For the text-containing cell, return its midpoint in [x, y] coordinate format. 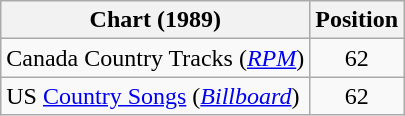
US Country Songs (Billboard) [156, 96]
Canada Country Tracks (RPM) [156, 58]
Chart (1989) [156, 20]
Position [357, 20]
